Determine the (x, y) coordinate at the center of the cell enclosing the given text.  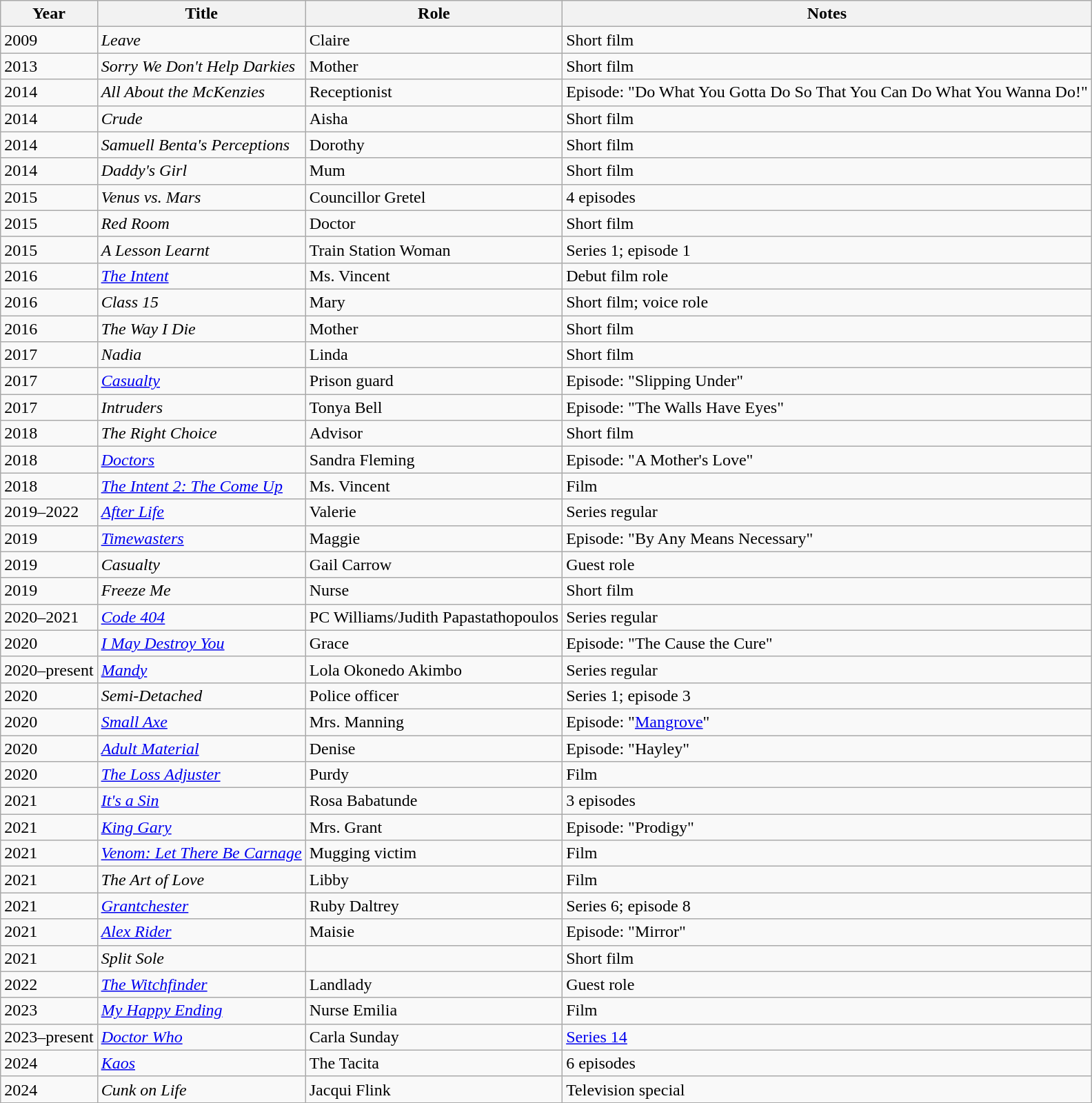
Grantchester (201, 906)
Adult Material (201, 748)
Tonya Bell (434, 407)
Venom: Let There Be Carnage (201, 853)
Episode: "Slipping Under" (827, 381)
Gail Carrow (434, 565)
2019–2022 (49, 512)
Episode: "Prodigy" (827, 827)
Class 15 (201, 302)
Grace (434, 643)
Mary (434, 302)
Prison guard (434, 381)
Crude (201, 119)
3 episodes (827, 801)
Mugging victim (434, 853)
Code 404 (201, 617)
Denise (434, 748)
2023–present (49, 1037)
Cunk on Life (201, 1089)
Episode: "Hayley" (827, 748)
The Intent 2: The Come Up (201, 486)
Timewasters (201, 538)
The Tacita (434, 1063)
Episode: "Do What You Gotta Do So That You Can Do What You Wanna Do!" (827, 92)
Nurse Emilia (434, 1011)
Short film; voice role (827, 302)
Valerie (434, 512)
Mrs. Manning (434, 722)
Episode: "A Mother's Love" (827, 460)
Title (201, 14)
The Right Choice (201, 434)
Ruby Daltrey (434, 906)
Series 1; episode 3 (827, 696)
4 episodes (827, 197)
Maisie (434, 932)
Doctor (434, 223)
It's a Sin (201, 801)
Small Axe (201, 722)
Red Room (201, 223)
Nurse (434, 591)
All About the McKenzies (201, 92)
Episode: "By Any Means Necessary" (827, 538)
2023 (49, 1011)
Lola Okonedo Akimbo (434, 669)
Advisor (434, 434)
Series 6; episode 8 (827, 906)
Leave (201, 40)
The Loss Adjuster (201, 775)
Debut film role (827, 276)
2013 (49, 66)
The Intent (201, 276)
Jacqui Flink (434, 1089)
Year (49, 14)
Mrs. Grant (434, 827)
Aisha (434, 119)
Mandy (201, 669)
2020–present (49, 669)
Freeze Me (201, 591)
Venus vs. Mars (201, 197)
Purdy (434, 775)
Dorothy (434, 145)
Linda (434, 355)
Episode: "The Cause the Cure" (827, 643)
PC Williams/Judith Papastathopoulos (434, 617)
Doctor Who (201, 1037)
2009 (49, 40)
Libby (434, 880)
I May Destroy You (201, 643)
Carla Sunday (434, 1037)
Doctors (201, 460)
Landlady (434, 984)
Television special (827, 1089)
Daddy's Girl (201, 171)
Sandra Fleming (434, 460)
Train Station Woman (434, 250)
Receptionist (434, 92)
Episode: "Mangrove" (827, 722)
Series 1; episode 1 (827, 250)
Police officer (434, 696)
King Gary (201, 827)
My Happy Ending (201, 1011)
The Art of Love (201, 880)
Alex Rider (201, 932)
Notes (827, 14)
After Life (201, 512)
Kaos (201, 1063)
Sorry We Don't Help Darkies (201, 66)
Claire (434, 40)
Mum (434, 171)
Semi-Detached (201, 696)
Episode: "Mirror" (827, 932)
6 episodes (827, 1063)
Intruders (201, 407)
Episode: "The Walls Have Eyes" (827, 407)
The Way I Die (201, 329)
Split Sole (201, 958)
Councillor Gretel (434, 197)
Samuell Benta's Perceptions (201, 145)
Role (434, 14)
2020–2021 (49, 617)
Series 14 (827, 1037)
A Lesson Learnt (201, 250)
Maggie (434, 538)
2022 (49, 984)
Nadia (201, 355)
The Witchfinder (201, 984)
Rosa Babatunde (434, 801)
